Scan for the cell matching the given text and deliver its (x, y) coordinate at center. 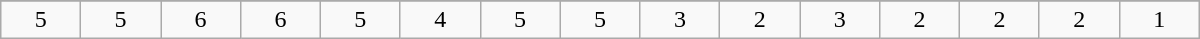
4 (440, 20)
1 (1159, 20)
